Detect which cell encompasses the target text, then output its [X, Y] center coordinate. 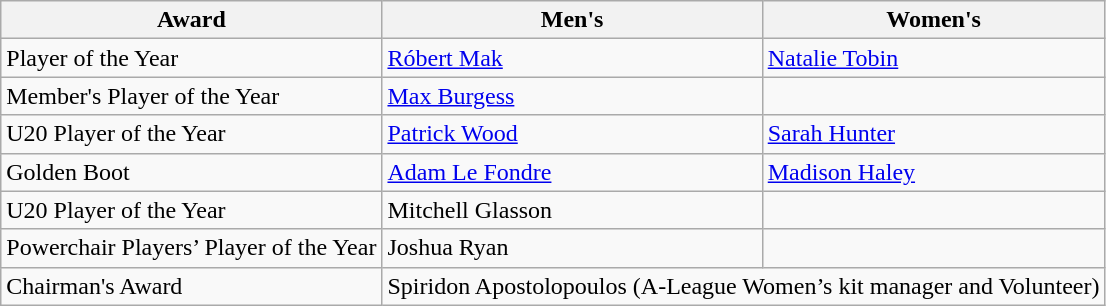
Mitchell Glasson [572, 210]
Women's [934, 20]
Max Burgess [572, 96]
Chairman's Award [192, 286]
Men's [572, 20]
Róbert Mak [572, 58]
Sarah Hunter [934, 134]
Spiridon Apostolopoulos (A-League Women’s kit manager and Volunteer) [744, 286]
Powerchair Players’ Player of the Year [192, 248]
Golden Boot [192, 172]
Player of the Year [192, 58]
Joshua Ryan [572, 248]
Award [192, 20]
Natalie Tobin [934, 58]
Madison Haley [934, 172]
Member's Player of the Year [192, 96]
Adam Le Fondre [572, 172]
Patrick Wood [572, 134]
